For the text-containing cell, return its midpoint in [X, Y] coordinate format. 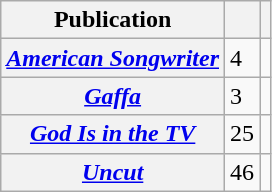
Publication [113, 20]
Uncut [113, 172]
3 [242, 96]
God Is in the TV [113, 134]
4 [242, 58]
American Songwriter [113, 58]
Gaffa [113, 96]
25 [242, 134]
46 [242, 172]
